Scan for the cell matching the given text and deliver its (x, y) coordinate at center. 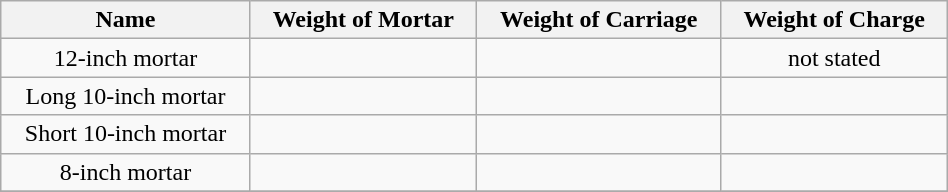
Weight of Mortar (363, 20)
Weight of Charge (834, 20)
not stated (834, 58)
Long 10-inch mortar (126, 96)
8-inch mortar (126, 172)
Name (126, 20)
12-inch mortar (126, 58)
Short 10-inch mortar (126, 134)
Weight of Carriage (598, 20)
